Identify which cell holds the provided text, then report its (x, y) central coordinate. 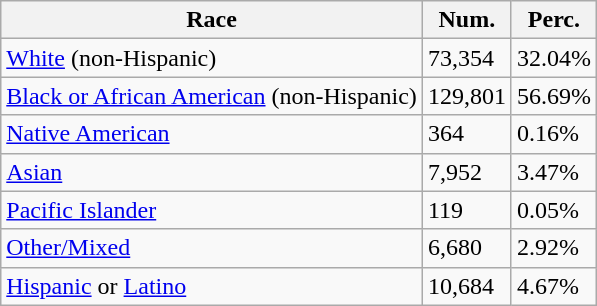
Asian (212, 172)
Num. (466, 20)
2.92% (554, 248)
Black or African American (non-Hispanic) (212, 96)
56.69% (554, 96)
Native American (212, 134)
364 (466, 134)
Hispanic or Latino (212, 286)
7,952 (466, 172)
4.67% (554, 286)
129,801 (466, 96)
10,684 (466, 286)
Perc. (554, 20)
6,680 (466, 248)
3.47% (554, 172)
119 (466, 210)
0.16% (554, 134)
Race (212, 20)
32.04% (554, 58)
White (non-Hispanic) (212, 58)
Pacific Islander (212, 210)
73,354 (466, 58)
Other/Mixed (212, 248)
0.05% (554, 210)
